Identify which cell holds the provided text, then report its (x, y) central coordinate. 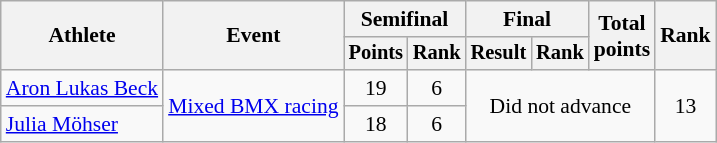
Did not advance (561, 106)
Mixed BMX racing (253, 106)
18 (376, 124)
Result (499, 54)
Final (528, 19)
Athlete (82, 36)
Julia Möhser (82, 124)
13 (686, 106)
Semifinal (405, 19)
Aron Lukas Beck (82, 88)
19 (376, 88)
Points (376, 54)
Totalpoints (622, 36)
Event (253, 36)
